Detect which cell encompasses the target text, then output its [X, Y] center coordinate. 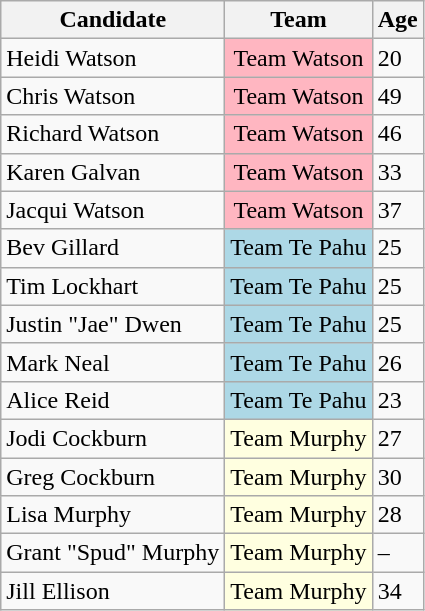
Lisa Murphy [113, 515]
49 [398, 96]
46 [398, 134]
Alice Reid [113, 400]
Greg Cockburn [113, 477]
28 [398, 515]
Jill Ellison [113, 591]
Richard Watson [113, 134]
33 [398, 172]
34 [398, 591]
Justin "Jae" Dwen [113, 324]
Jodi Cockburn [113, 438]
37 [398, 210]
– [398, 553]
Heidi Watson [113, 58]
Candidate [113, 20]
Bev Gillard [113, 248]
Tim Lockhart [113, 286]
26 [398, 362]
Jacqui Watson [113, 210]
Mark Neal [113, 362]
30 [398, 477]
23 [398, 400]
Age [398, 20]
20 [398, 58]
27 [398, 438]
Grant "Spud" Murphy [113, 553]
Team [298, 20]
Karen Galvan [113, 172]
Chris Watson [113, 96]
